Output the (X, Y) coordinate of the center of the cell containing the given text.  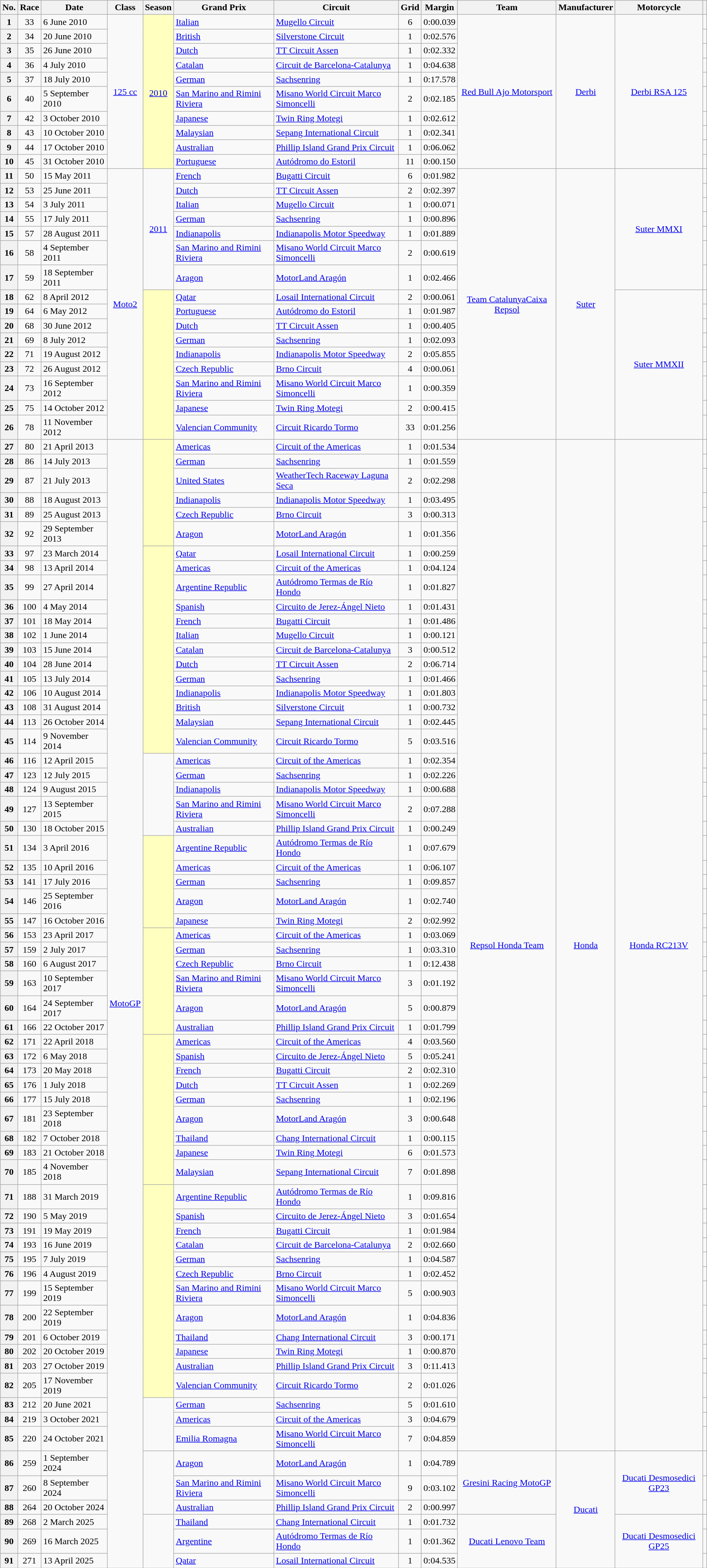
0:01.026 (440, 1386)
15 September 2019 (74, 1293)
164 (29, 1008)
0:02.354 (440, 761)
39 (9, 650)
8 April 2012 (74, 297)
0:06.714 (440, 664)
14 (9, 219)
17 November 2019 (74, 1386)
0:02.452 (440, 1273)
6 May 2012 (74, 311)
Honda (586, 945)
135 (29, 867)
Derbi (586, 92)
85 (9, 1438)
0:01.192 (440, 983)
0:02.226 (440, 775)
21 July 2013 (74, 480)
0:00.688 (440, 789)
113 (29, 722)
14 October 2012 (74, 408)
0:00.619 (440, 253)
0:00.313 (440, 514)
100 (29, 607)
0:03.495 (440, 500)
0:00.071 (440, 205)
0:05.855 (440, 354)
101 (29, 621)
52 (9, 867)
0:01.898 (440, 1172)
17 July 2016 (74, 882)
10 August 2014 (74, 693)
22 (9, 354)
16 October 2016 (74, 921)
8 September 2024 (74, 1488)
22 September 2019 (74, 1318)
260 (29, 1488)
0:11.413 (440, 1366)
0:01.466 (440, 678)
0:09.857 (440, 882)
24 October 2021 (74, 1438)
26 August 2012 (74, 369)
9 November 2014 (74, 741)
0:00.732 (440, 707)
163 (29, 983)
20 October 2019 (74, 1352)
21 October 2018 (74, 1152)
26 October 2014 (74, 722)
219 (29, 1419)
0:00.648 (440, 1119)
0:01.431 (440, 607)
259 (29, 1463)
Circuit (336, 8)
Motorcycle (659, 8)
203 (29, 1366)
29 September 2013 (74, 534)
141 (29, 882)
0:01.827 (440, 587)
0:07.288 (440, 809)
99 (29, 587)
0:02.445 (440, 722)
Gresini Racing MotoGP (507, 1483)
11 November 2012 (74, 427)
0:01.987 (440, 311)
268 (29, 1522)
12 April 2015 (74, 761)
27 April 2014 (74, 587)
4 July 2010 (74, 65)
8 (9, 133)
10 September 2017 (74, 983)
13 September 2015 (74, 809)
0:02.397 (440, 190)
90 (9, 1541)
2 July 2017 (74, 949)
29 (9, 480)
16 June 2019 (74, 1245)
188 (29, 1197)
0:00.259 (440, 553)
0:01.573 (440, 1152)
25 June 2011 (74, 190)
0:01.559 (440, 461)
Honda RC213V (659, 945)
0:00.115 (440, 1138)
21 April 2013 (74, 446)
177 (29, 1099)
MotoGP (125, 1003)
20 October 2024 (74, 1507)
116 (29, 761)
0:01.486 (440, 621)
Derbi RSA 125 (659, 92)
Team (507, 8)
114 (29, 741)
81 (9, 1366)
0:03.102 (440, 1488)
17 July 2011 (74, 219)
WeatherTech Raceway Laguna Seca (336, 480)
28 August 2011 (74, 233)
2010 (158, 92)
103 (29, 650)
0:02.298 (440, 480)
146 (29, 901)
46 (9, 761)
48 (9, 789)
0:04.859 (440, 1438)
27 (9, 446)
0:02.269 (440, 1085)
0:02.612 (440, 118)
20 June 2010 (74, 36)
0:09.816 (440, 1197)
51 (9, 848)
23 April 2017 (74, 935)
3 October 2021 (74, 1419)
76 (9, 1273)
17 October 2010 (74, 147)
63 (9, 1056)
3 July 2011 (74, 205)
Moto2 (125, 304)
0:03.516 (440, 741)
0:02.466 (440, 277)
0:02.740 (440, 901)
0:01.654 (440, 1216)
No. (9, 8)
0:02.341 (440, 133)
0:01.799 (440, 1027)
0:04.789 (440, 1463)
0:03.069 (440, 935)
0:02.310 (440, 1071)
6 August 2017 (74, 964)
199 (29, 1293)
31 (9, 514)
15 July 2018 (74, 1099)
2011 (158, 229)
0:04.587 (440, 1259)
134 (29, 848)
18 July 2010 (74, 79)
7 July 2019 (74, 1259)
20 (9, 326)
24 September 2017 (74, 1008)
0:04.836 (440, 1318)
18 September 2011 (74, 277)
Margin (440, 8)
0:02.185 (440, 99)
13 (9, 205)
22 October 2017 (74, 1027)
25 (9, 408)
123 (29, 775)
66 (9, 1099)
182 (29, 1138)
0:01.982 (440, 176)
23 (9, 369)
16 March 2025 (74, 1541)
23 September 2018 (74, 1119)
Class (125, 8)
181 (29, 1119)
Repsol Honda Team (507, 945)
49 (9, 809)
18 August 2013 (74, 500)
0:06.062 (440, 147)
30 (9, 500)
6 June 2010 (74, 22)
6 October 2019 (74, 1337)
17 (9, 277)
13 July 2014 (74, 678)
4 May 2014 (74, 607)
0:01.256 (440, 427)
191 (29, 1230)
30 June 2012 (74, 326)
0:05.241 (440, 1056)
171 (29, 1042)
1 June 2014 (74, 635)
23 March 2014 (74, 553)
0:02.660 (440, 1245)
18 (9, 297)
22 April 2018 (74, 1042)
0:02.196 (440, 1099)
0:06.107 (440, 867)
61 (9, 1027)
104 (29, 664)
9 August 2015 (74, 789)
0:00.359 (440, 388)
20 May 2018 (74, 1071)
0:00.171 (440, 1337)
84 (9, 1419)
12 July 2015 (74, 775)
173 (29, 1071)
19 May 2019 (74, 1230)
3 April 2016 (74, 848)
108 (29, 707)
0:04.124 (440, 568)
60 (9, 1008)
Argentine (224, 1541)
200 (29, 1318)
0:00.405 (440, 326)
10 (9, 161)
Team CatalunyaCaixa Repsol (507, 304)
0:02.992 (440, 921)
0:02.576 (440, 36)
0:01.732 (440, 1522)
Race (29, 8)
Red Bull Ajo Motorsport (507, 92)
4 November 2018 (74, 1172)
6 May 2018 (74, 1056)
27 October 2019 (74, 1366)
20 June 2021 (74, 1405)
0:00.249 (440, 828)
153 (29, 935)
19 August 2012 (74, 354)
193 (29, 1245)
10 October 2010 (74, 133)
0:00.896 (440, 219)
8 July 2012 (74, 340)
Ducati (586, 1509)
38 (9, 635)
1 July 2018 (74, 1085)
5 September 2010 (74, 99)
Manufacturer (586, 8)
0:01.362 (440, 1541)
4 September 2011 (74, 253)
264 (29, 1507)
0:02.332 (440, 51)
220 (29, 1438)
15 May 2011 (74, 176)
0:17.578 (440, 79)
196 (29, 1273)
79 (9, 1337)
0:01.984 (440, 1230)
130 (29, 828)
26 June 2010 (74, 51)
28 (9, 461)
74 (9, 1245)
Ducati Lenovo Team (507, 1541)
Suter (586, 304)
202 (29, 1352)
15 (9, 233)
5 May 2019 (74, 1216)
41 (9, 678)
31 August 2014 (74, 707)
0:02.093 (440, 340)
106 (29, 693)
0:01.803 (440, 693)
Grid (410, 8)
0:07.679 (440, 848)
25 August 2013 (74, 514)
Ducati Desmosedici GP23 (659, 1483)
13 April 2014 (74, 568)
4 August 2019 (74, 1273)
16 September 2012 (74, 388)
159 (29, 949)
15 June 2014 (74, 650)
25 September 2016 (74, 901)
212 (29, 1405)
12 (9, 190)
195 (29, 1259)
67 (9, 1119)
0:12.438 (440, 964)
31 October 2010 (74, 161)
0:04.679 (440, 1419)
0:04.638 (440, 65)
7 October 2018 (74, 1138)
0:01.356 (440, 534)
269 (29, 1541)
102 (29, 635)
10 April 2016 (74, 867)
127 (29, 809)
21 (9, 340)
Date (74, 8)
0:03.560 (440, 1042)
124 (29, 789)
0:01.610 (440, 1405)
32 (9, 534)
0:00.997 (440, 1507)
0:00.879 (440, 1008)
Emilia Romagna (224, 1438)
185 (29, 1172)
Grand Prix (224, 8)
0:01.889 (440, 233)
31 March 2019 (74, 1197)
190 (29, 1216)
0:00.039 (440, 22)
147 (29, 921)
Suter MMXI (659, 229)
271 (29, 1560)
77 (9, 1293)
0:00.415 (440, 408)
47 (9, 775)
0:00.150 (440, 161)
16 (9, 253)
0:03.310 (440, 949)
205 (29, 1386)
105 (29, 678)
13 April 2025 (74, 1560)
0:00.121 (440, 635)
United States (224, 480)
125 cc (125, 92)
98 (29, 568)
18 October 2015 (74, 828)
26 (9, 427)
Season (158, 8)
160 (29, 964)
24 (9, 388)
2 March 2025 (74, 1522)
Suter MMXII (659, 365)
172 (29, 1056)
Ducati Desmosedici GP25 (659, 1541)
0:00.903 (440, 1293)
0:00.870 (440, 1352)
201 (29, 1337)
176 (29, 1085)
65 (9, 1085)
28 June 2014 (74, 664)
83 (9, 1405)
166 (29, 1027)
0:00.512 (440, 650)
56 (9, 935)
18 May 2014 (74, 621)
0:01.534 (440, 446)
3 October 2010 (74, 118)
82 (9, 1386)
70 (9, 1172)
19 (9, 311)
0:04.535 (440, 1560)
92 (29, 534)
183 (29, 1152)
14 July 2013 (74, 461)
97 (29, 553)
1 September 2024 (74, 1463)
91 (9, 1560)
